Extract the (x, y) coordinate from the center of the cell holding the provided text.  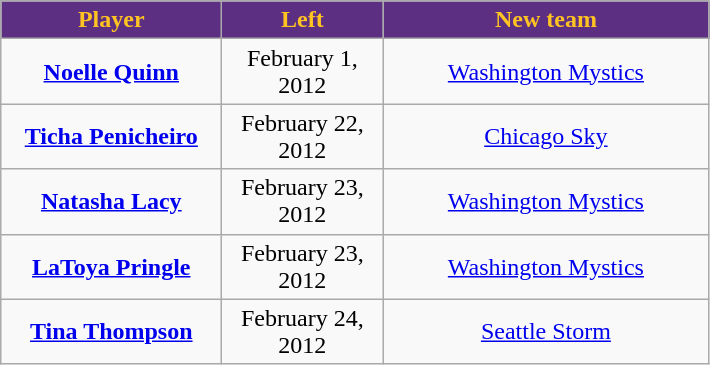
February 22, 2012 (302, 136)
Ticha Penicheiro (112, 136)
Chicago Sky (546, 136)
February 24, 2012 (302, 332)
Left (302, 20)
Seattle Storm (546, 332)
New team (546, 20)
Natasha Lacy (112, 202)
Tina Thompson (112, 332)
Player (112, 20)
February 1, 2012 (302, 72)
Noelle Quinn (112, 72)
LaToya Pringle (112, 266)
